Search for the cell housing the specified text and yield its [X, Y] center coordinate. 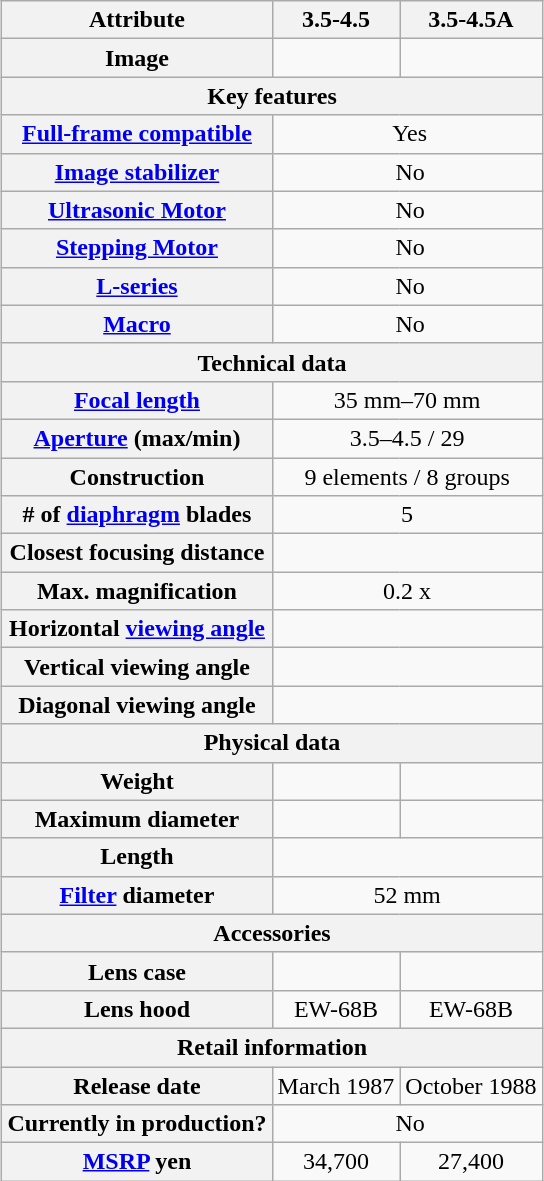
Max. magnification [137, 591]
Technical data [272, 362]
L-series [137, 286]
# of diaphragm blades [137, 515]
27,400 [471, 1162]
Focal length [137, 400]
Lens case [137, 971]
3.5–4.5 / 29 [407, 438]
Full-frame compatible [137, 134]
Horizontal viewing angle [137, 629]
Stepping Motor [137, 248]
Length [137, 857]
Weight [137, 781]
Aperture (max/min) [137, 438]
3.5-4.5 [336, 20]
Lens hood [137, 1009]
35 mm–70 mm [407, 400]
5 [407, 515]
Physical data [272, 743]
0.2 x [407, 591]
34,700 [336, 1162]
Attribute [137, 20]
Filter diameter [137, 895]
Yes [407, 134]
March 1987 [336, 1085]
9 elements / 8 groups [407, 477]
Currently in production? [137, 1124]
Image stabilizer [137, 172]
Accessories [272, 933]
Retail information [272, 1047]
Image [137, 58]
Diagonal viewing angle [137, 705]
Release date [137, 1085]
Ultrasonic Motor [137, 210]
Vertical viewing angle [137, 667]
3.5-4.5A [471, 20]
MSRP yen [137, 1162]
Construction [137, 477]
Macro [137, 324]
52 mm [407, 895]
October 1988 [471, 1085]
Maximum diameter [137, 819]
Key features [272, 96]
Closest focusing distance [137, 553]
